Provide the [X, Y] coordinate of the cell's center where the given text is located.  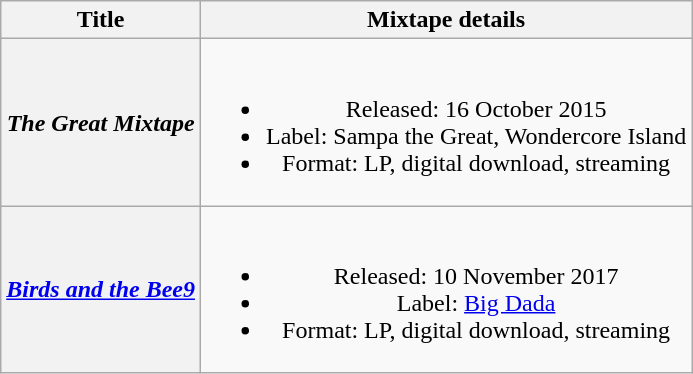
Released: 10 November 2017Label: Big DadaFormat: LP, digital download, streaming [446, 290]
Mixtape details [446, 20]
Birds and the Bee9 [101, 290]
The Great Mixtape [101, 122]
Released: 16 October 2015Label: Sampa the Great, Wondercore IslandFormat: LP, digital download, streaming [446, 122]
Title [101, 20]
